From the cell containing the given text, extract its center point as [X, Y] coordinate. 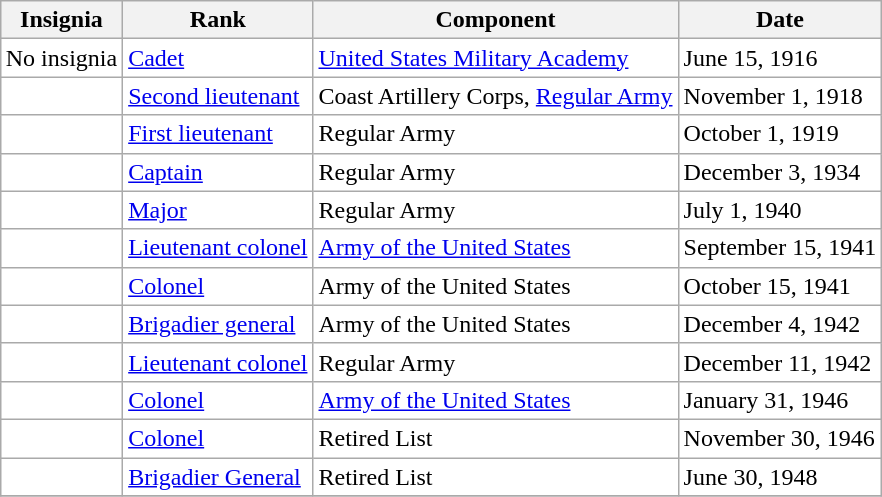
Brigadier General [218, 477]
Cadet [218, 58]
October 1, 1919 [780, 134]
December 3, 1934 [780, 172]
No insignia [61, 58]
Major [218, 210]
January 31, 1946 [780, 400]
October 15, 1941 [780, 286]
Component [496, 20]
July 1, 1940 [780, 210]
Brigadier general [218, 324]
Rank [218, 20]
First lieutenant [218, 134]
June 30, 1948 [780, 477]
September 15, 1941 [780, 248]
December 11, 1942 [780, 362]
Insignia [61, 20]
Date [780, 20]
November 30, 1946 [780, 438]
Second lieutenant [218, 96]
Coast Artillery Corps, Regular Army [496, 96]
United States Military Academy [496, 58]
November 1, 1918 [780, 96]
Captain [218, 172]
June 15, 1916 [780, 58]
December 4, 1942 [780, 324]
